Output the (X, Y) coordinate of the center of the cell containing the given text.  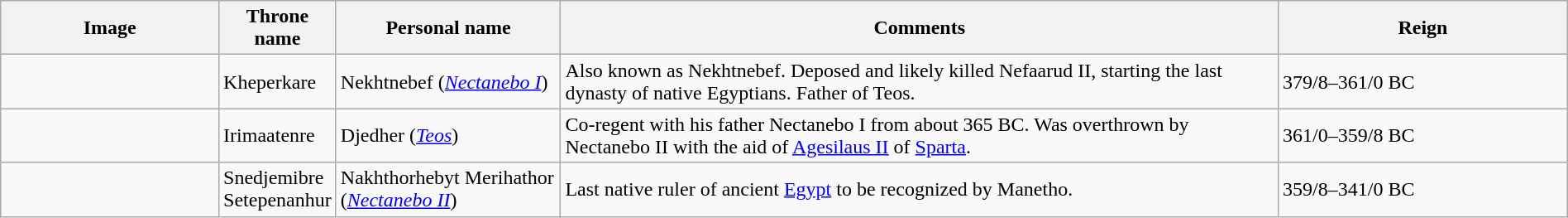
Comments (920, 28)
Snedjemibre Setepenanhur (278, 189)
379/8–361/0 BC (1423, 81)
Reign (1423, 28)
Nekhtnebef (Nectanebo I) (448, 81)
Also known as Nekhtnebef. Deposed and likely killed Nefaarud II, starting the last dynasty of native Egyptians. Father of Teos. (920, 81)
Kheperkare (278, 81)
Throne name (278, 28)
361/0–359/8 BC (1423, 136)
Irimaatenre (278, 136)
Last native ruler of ancient Egypt to be recognized by Manetho. (920, 189)
Djedher (Teos) (448, 136)
Co-regent with his father Nectanebo I from about 365 BC. Was overthrown by Nectanebo II with the aid of Agesilaus II of Sparta. (920, 136)
Personal name (448, 28)
359/8–341/0 BC (1423, 189)
Image (110, 28)
Nakhthorhebyt Merihathor (Nectanebo II) (448, 189)
